Scan for the cell matching the given text and deliver its [X, Y] coordinate at center. 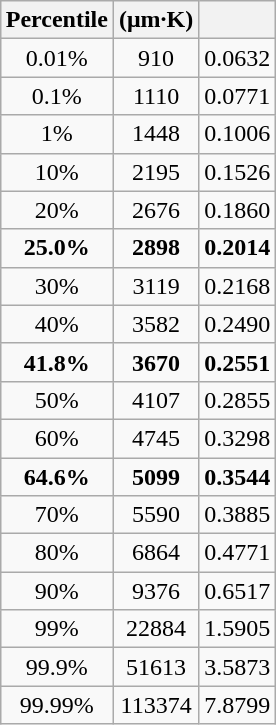
60% [56, 438]
(μm·K) [156, 20]
30% [56, 286]
0.2014 [238, 248]
0.1006 [238, 134]
51613 [156, 667]
5590 [156, 515]
99.9% [56, 667]
25.0% [56, 248]
3.5873 [238, 667]
0.2168 [238, 286]
0.0632 [238, 58]
Percentile [56, 20]
50% [56, 400]
70% [56, 515]
0.2490 [238, 324]
1110 [156, 96]
0.1526 [238, 172]
113374 [156, 705]
1.5905 [238, 629]
10% [56, 172]
90% [56, 591]
6864 [156, 553]
0.6517 [238, 591]
0.2551 [238, 362]
4107 [156, 400]
2898 [156, 248]
22884 [156, 629]
910 [156, 58]
4745 [156, 438]
64.6% [56, 477]
3670 [156, 362]
99% [56, 629]
0.2855 [238, 400]
41.8% [56, 362]
3582 [156, 324]
0.0771 [238, 96]
0.3298 [238, 438]
2195 [156, 172]
5099 [156, 477]
0.1860 [238, 210]
3119 [156, 286]
20% [56, 210]
7.8799 [238, 705]
0.1% [56, 96]
2676 [156, 210]
40% [56, 324]
80% [56, 553]
9376 [156, 591]
0.01% [56, 58]
1448 [156, 134]
1% [56, 134]
0.3544 [238, 477]
99.99% [56, 705]
0.3885 [238, 515]
0.4771 [238, 553]
